Determine the [x, y] coordinate at the center of the cell enclosing the given text.  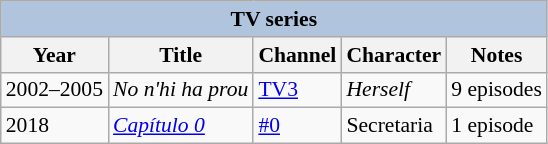
Character [394, 55]
Channel [297, 55]
#0 [297, 126]
Title [180, 55]
No n'hi ha prou [180, 90]
2018 [54, 126]
Capítulo 0 [180, 126]
TV series [274, 19]
1 episode [496, 126]
9 episodes [496, 90]
2002–2005 [54, 90]
Notes [496, 55]
TV3 [297, 90]
Herself [394, 90]
Secretaria [394, 126]
Year [54, 55]
